Capture the cell that displays the provided text and extract its [X, Y] central coordinate. 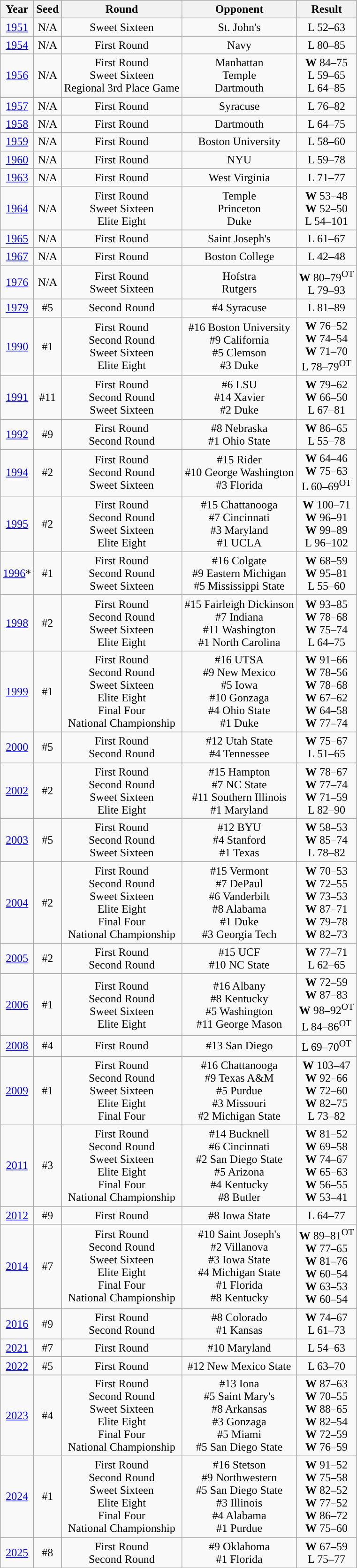
W 58–53W 85–74L 78–82 [327, 840]
2011 [17, 1166]
#15 Chattanooga#7 Cincinnati#3 Maryland#1 UCLA [239, 524]
2003 [17, 840]
1992 [17, 435]
St. John's [239, 27]
W 75–67L 51–65 [327, 747]
First RoundSweet SixteenElite Eight [122, 208]
#3 [48, 1166]
#12 BYU#4 Stanford#1 Texas [239, 840]
Round [122, 9]
2023 [17, 1415]
Year [17, 9]
L 64–75 [327, 124]
L 69–70OT [327, 1046]
ManhattanTempleDartmouth [239, 76]
2024 [17, 1497]
1951 [17, 27]
2004 [17, 902]
Opponent [239, 9]
W 53–48W 52–50L 54–101 [327, 208]
L 81–89 [327, 308]
1995 [17, 524]
#14 Bucknell#6 Cincinnati#2 San Diego State#5 Arizona#4 Kentucky#8 Butler [239, 1166]
W 70–53W 72–55W 73–53W 87–71W 79–78W 82–73 [327, 902]
TemplePrincetonDuke [239, 208]
#16 Colgate#9 Eastern Michigan#5 Mississippi State [239, 573]
First RoundSweet Sixteen [122, 283]
W 86–65L 55–78 [327, 435]
#16 Chattanooga#9 Texas A&M#5 Purdue#3 Missouri#2 Michigan State [239, 1091]
2016 [17, 1324]
W 64–46W 75–63L 60–69OT [327, 473]
W 103–47W 92–66W 72–60W 82–75L 73–82 [327, 1091]
#15 Fairleigh Dickinson#7 Indiana#11 Washington#1 North Carolina [239, 623]
1976 [17, 283]
L 80–85 [327, 45]
#15 Rider#10 George Washington#3 Florida [239, 473]
HofstraRutgers [239, 283]
L 52–63 [327, 27]
2022 [17, 1366]
L 54–63 [327, 1348]
#11 [48, 398]
#10 Maryland [239, 1348]
W 68–59W 95–81L 55–60 [327, 573]
West Virginia [239, 177]
#15 Hampton#7 NC State#11 Southern Illinois#1 Maryland [239, 791]
W 72–59W 87–83W 98–92OTL 84–86OT [327, 1005]
1999 [17, 692]
1990 [17, 346]
2005 [17, 959]
Sweet Sixteen [122, 27]
W 87–63 W 70–55 W 88–65 W 82–54 W 72–59 W 76–59 [327, 1415]
Boston College [239, 256]
L 71–77 [327, 177]
W 80–79OTL 79–93 [327, 283]
1996* [17, 573]
#10 Saint Joseph's#2 Villanova#3 Iowa State#4 Michigan State#1 Florida#8 Kentucky [239, 1267]
Boston University [239, 142]
2006 [17, 1005]
#9 Oklahoma#1 Florida [239, 1553]
1954 [17, 45]
1998 [17, 623]
#8 Colorado#1 Kansas [239, 1324]
1960 [17, 160]
Seed [48, 9]
L 63–70 [327, 1366]
#12 New Mexico State [239, 1366]
1979 [17, 308]
1963 [17, 177]
L 58–60 [327, 142]
W 79–62W 66–50L 67–81 [327, 398]
1956 [17, 76]
#16 UTSA#9 New Mexico#5 Iowa#10 Gonzaga#4 Ohio State#1 Duke [239, 692]
Saint Joseph's [239, 238]
#13 San Diego [239, 1046]
1994 [17, 473]
Navy [239, 45]
#8 Iowa State [239, 1215]
NYU [239, 160]
1967 [17, 256]
2014 [17, 1267]
2012 [17, 1215]
W 78–67W 77–74W 71–59L 82–90 [327, 791]
#15 Vermont#7 DePaul#6 Vanderbilt#8 Alabama#1 Duke#3 Georgia Tech [239, 902]
W 67–59L 75–77 [327, 1553]
W 81–52W 69–58W 74–67W 65–63W 56–55W 53–41 [327, 1166]
#16 Albany#8 Kentucky#5 Washington#11 George Mason [239, 1005]
2009 [17, 1091]
2000 [17, 747]
2008 [17, 1046]
W 91–52W 75–58W 82–52W 77–52W 86–72W 75–60 [327, 1497]
W 89–81OTW 77–65W 81–76W 60–54W 63–53W 60–54 [327, 1267]
W 77–71L 62–65 [327, 959]
#8 [48, 1553]
L 42–48 [327, 256]
L 64–77 [327, 1215]
#4 Syracuse [239, 308]
W 84–75L 59–65L 64–85 [327, 76]
W 76–52W 74–54W 71–70L 78–79OT [327, 346]
Result [327, 9]
1958 [17, 124]
Dartmouth [239, 124]
1965 [17, 238]
2025 [17, 1553]
#6 LSU#14 Xavier#2 Duke [239, 398]
1991 [17, 398]
First RoundSecond RoundSweet SixteenElite EightFinal Four [122, 1091]
#12 Utah State#4 Tennessee [239, 747]
First RoundSweet SixteenRegional 3rd Place Game [122, 76]
2021 [17, 1348]
#16 Boston University#9 California#5 Clemson#3 Duke [239, 346]
1957 [17, 106]
L 76–82 [327, 106]
Syracuse [239, 106]
W 91–66W 78–56W 78–68W 67–62W 64–58W 77–74 [327, 692]
1959 [17, 142]
W 74–67L 61–73 [327, 1324]
W 93–85W 78–68W 75–74L 64–75 [327, 623]
W 100–71W 96–91W 99–89L 96–102 [327, 524]
#15 UCF#10 NC State [239, 959]
1964 [17, 208]
2002 [17, 791]
L 59–78 [327, 160]
Second Round [122, 308]
L 61–67 [327, 238]
#16 Stetson#9 Northwestern#5 San Diego State#3 Illinois#4 Alabama#1 Purdue [239, 1497]
#8 Nebraska#1 Ohio State [239, 435]
#13 Iona#5 Saint Mary's#8 Arkansas #3 Gonzaga#5 Miami#5 San Diego State [239, 1415]
